For the text-containing cell, return its midpoint in [x, y] coordinate format. 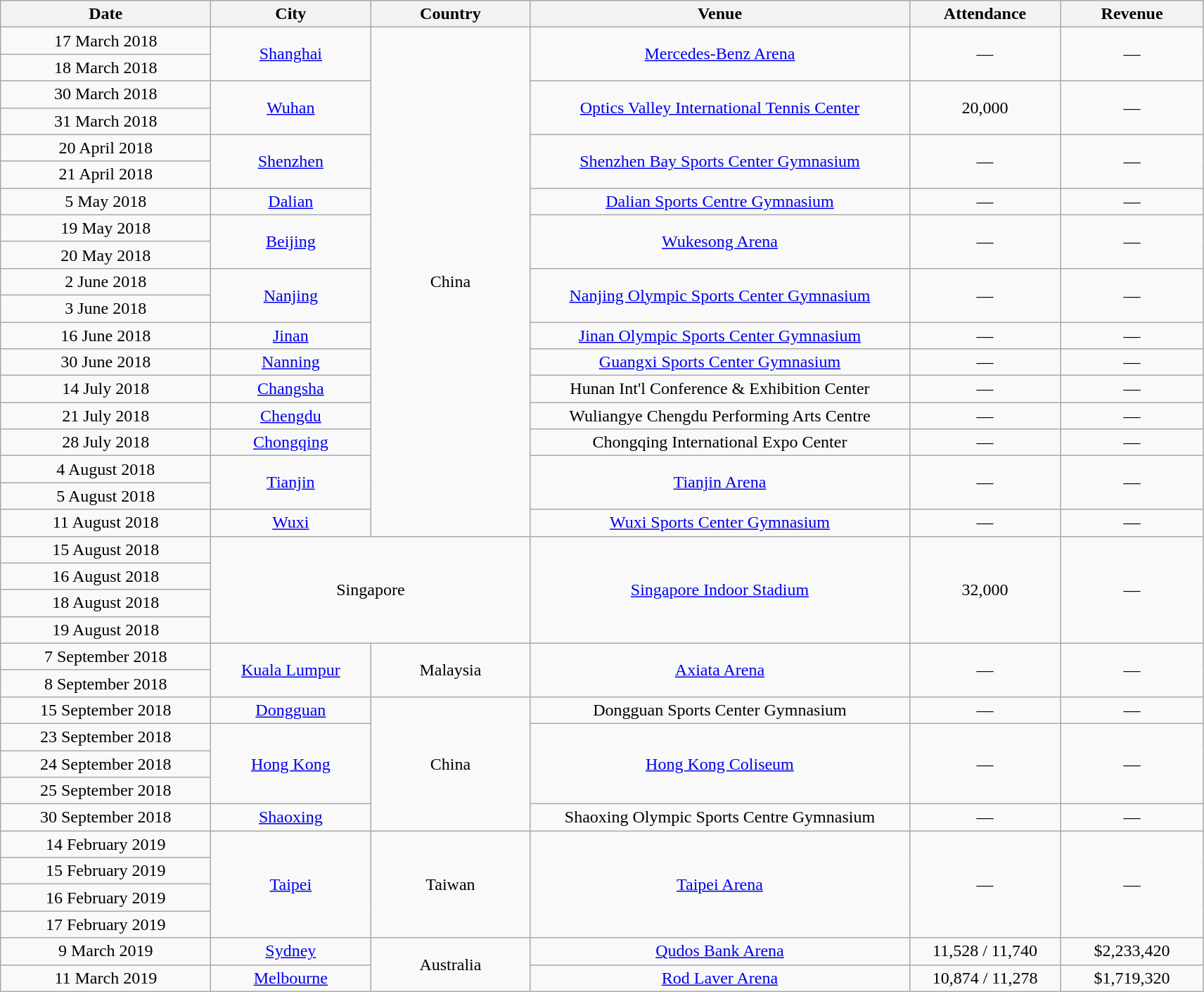
20,000 [985, 108]
21 April 2018 [105, 174]
20 April 2018 [105, 148]
28 July 2018 [105, 443]
Chongqing [291, 443]
15 September 2018 [105, 710]
Revenue [1132, 14]
Country [450, 14]
Hong Kong Coliseum [720, 763]
Dongguan [291, 710]
16 August 2018 [105, 576]
Rod Laver Arena [720, 978]
Shaoxing Olympic Sports Centre Gymnasium [720, 818]
Australia [450, 965]
24 September 2018 [105, 763]
30 June 2018 [105, 362]
11,528 / 11,740 [985, 951]
Beijing [291, 241]
Attendance [985, 14]
11 March 2019 [105, 978]
Malaysia [450, 670]
31 March 2018 [105, 121]
Wuliangye Chengdu Performing Arts Centre [720, 416]
Taipei [291, 884]
Sydney [291, 951]
19 August 2018 [105, 630]
City [291, 14]
7 September 2018 [105, 656]
Taipei Arena [720, 884]
10,874 / 11,278 [985, 978]
19 May 2018 [105, 228]
11 August 2018 [105, 523]
20 May 2018 [105, 255]
Shanghai [291, 54]
4 August 2018 [105, 469]
Dalian Sports Centre Gymnasium [720, 201]
21 July 2018 [105, 416]
Chongqing International Expo Center [720, 443]
5 August 2018 [105, 496]
Melbourne [291, 978]
32,000 [985, 590]
9 March 2019 [105, 951]
Wukesong Arena [720, 241]
17 February 2019 [105, 924]
Mercedes-Benz Arena [720, 54]
14 July 2018 [105, 389]
Nanning [291, 362]
3 June 2018 [105, 308]
Changsha [291, 389]
Hong Kong [291, 763]
$1,719,320 [1132, 978]
Singapore Indoor Stadium [720, 590]
30 September 2018 [105, 818]
Wuxi [291, 523]
Jinan [291, 336]
$2,233,420 [1132, 951]
Tianjin Arena [720, 483]
Wuhan [291, 108]
16 February 2019 [105, 898]
18 March 2018 [105, 68]
Optics Valley International Tennis Center [720, 108]
Chengdu [291, 416]
2 June 2018 [105, 281]
30 March 2018 [105, 94]
Dalian [291, 201]
Axiata Arena [720, 670]
16 June 2018 [105, 336]
Jinan Olympic Sports Center Gymnasium [720, 336]
Wuxi Sports Center Gymnasium [720, 523]
Nanjing Olympic Sports Center Gymnasium [720, 295]
23 September 2018 [105, 737]
Kuala Lumpur [291, 670]
Nanjing [291, 295]
Qudos Bank Arena [720, 951]
15 February 2019 [105, 871]
Guangxi Sports Center Gymnasium [720, 362]
25 September 2018 [105, 791]
5 May 2018 [105, 201]
Dongguan Sports Center Gymnasium [720, 710]
8 September 2018 [105, 683]
Hunan Int'l Conference & Exhibition Center [720, 389]
17 March 2018 [105, 41]
Shenzhen Bay Sports Center Gymnasium [720, 161]
Date [105, 14]
Venue [720, 14]
Shaoxing [291, 818]
Tianjin [291, 483]
Shenzhen [291, 161]
Singapore [371, 590]
Taiwan [450, 884]
15 August 2018 [105, 549]
18 August 2018 [105, 603]
14 February 2019 [105, 844]
